Search for the cell housing the specified text and yield its [x, y] center coordinate. 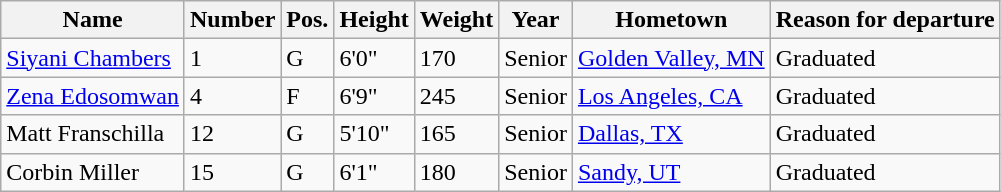
Weight [456, 20]
6'9" [374, 96]
6'1" [374, 172]
Year [536, 20]
Los Angeles, CA [671, 96]
170 [456, 58]
Name [93, 20]
Hometown [671, 20]
165 [456, 134]
Reason for departure [885, 20]
Sandy, UT [671, 172]
4 [232, 96]
Height [374, 20]
Zena Edosomwan [93, 96]
Dallas, TX [671, 134]
180 [456, 172]
Siyani Chambers [93, 58]
Golden Valley, MN [671, 58]
1 [232, 58]
Matt Franschilla [93, 134]
12 [232, 134]
F [308, 96]
Corbin Miller [93, 172]
5'10" [374, 134]
245 [456, 96]
Number [232, 20]
6'0" [374, 58]
15 [232, 172]
Pos. [308, 20]
